For the text-containing cell, return its midpoint in (x, y) coordinate format. 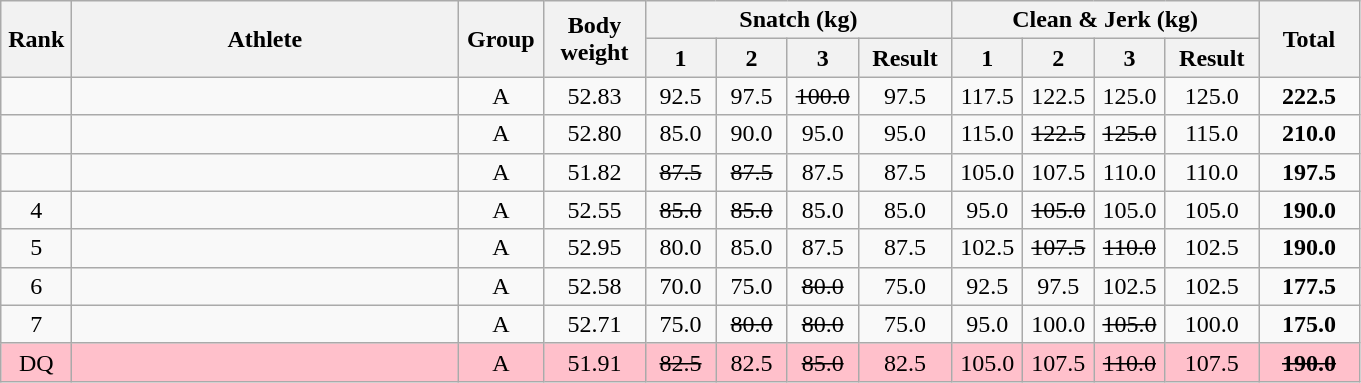
52.83 (594, 96)
177.5 (1308, 286)
197.5 (1308, 172)
Total (1308, 39)
7 (36, 324)
70.0 (680, 286)
52.71 (594, 324)
117.5 (988, 96)
Clean & Jerk (kg) (1106, 20)
52.58 (594, 286)
Group (501, 39)
175.0 (1308, 324)
90.0 (752, 134)
Snatch (kg) (798, 20)
52.55 (594, 210)
6 (36, 286)
222.5 (1308, 96)
Body weight (594, 39)
5 (36, 248)
51.91 (594, 362)
210.0 (1308, 134)
DQ (36, 362)
4 (36, 210)
Athlete (265, 39)
52.80 (594, 134)
52.95 (594, 248)
Rank (36, 39)
51.82 (594, 172)
